Extract the [x, y] coordinate from the center of the cell holding the provided text.  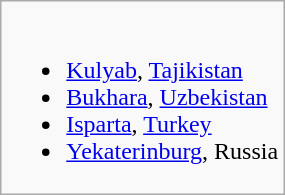
Kulyab, Tajikistan Bukhara, Uzbekistan Isparta, Turkey Yekaterinburg, Russia [142, 98]
